Extract the [X, Y] coordinate from the center of the cell holding the provided text.  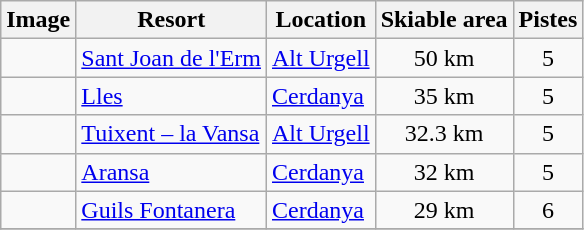
Sant Joan de l'Erm [172, 58]
Image [38, 20]
Guils Fontanera [172, 210]
Skiable area [444, 20]
35 km [444, 96]
29 km [444, 210]
Tuixent – la Vansa [172, 134]
Location [320, 20]
6 [548, 210]
32.3 km [444, 134]
32 km [444, 172]
Lles [172, 96]
Pistes [548, 20]
Resort [172, 20]
Aransa [172, 172]
50 km [444, 58]
